Pinpoint the cell where the given text exists, returning its [x, y] midpoint coordinate. 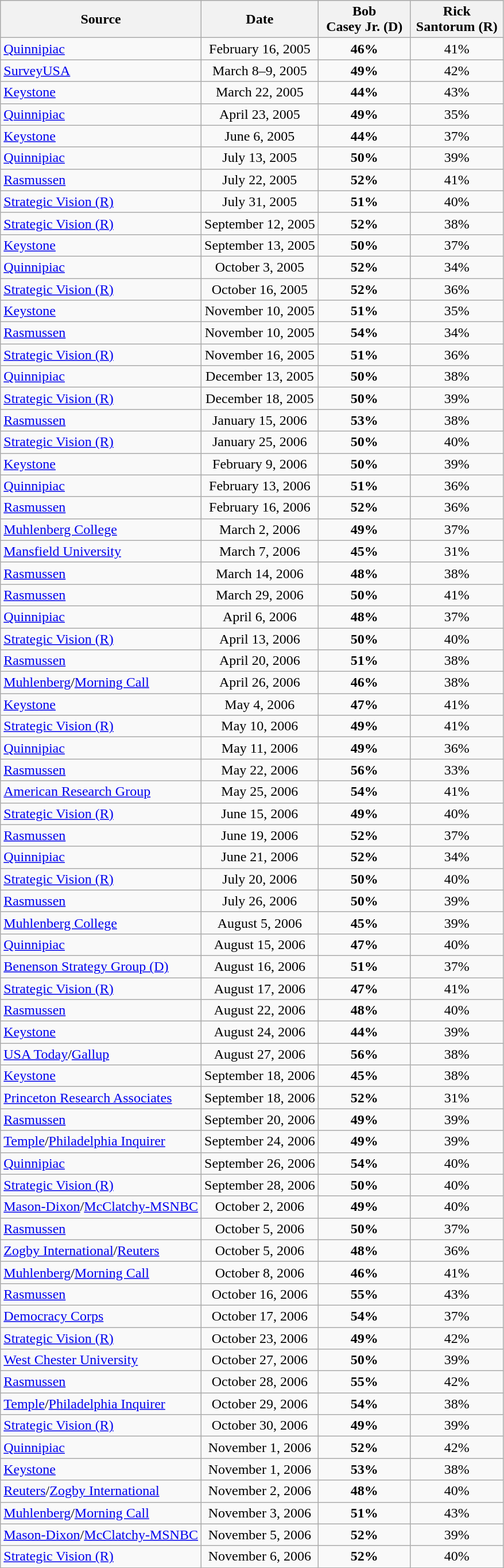
Mansfield University [101, 551]
February 16, 2005 [260, 49]
October 29, 2006 [260, 1404]
October 30, 2006 [260, 1426]
August 15, 2006 [260, 944]
April 23, 2005 [260, 114]
October 27, 2006 [260, 1360]
April 26, 2006 [260, 683]
November 5, 2006 [260, 1535]
October 2, 2006 [260, 1207]
March 7, 2006 [260, 551]
33% [457, 770]
October 8, 2006 [260, 1272]
March 29, 2006 [260, 595]
June 21, 2006 [260, 857]
August 27, 2006 [260, 1054]
Benenson Strategy Group (D) [101, 966]
March 14, 2006 [260, 573]
September 24, 2006 [260, 1141]
November 3, 2006 [260, 1513]
June 6, 2005 [260, 136]
Democracy Corps [101, 1316]
May 22, 2006 [260, 770]
May 4, 2006 [260, 704]
Reuters/Zogby International [101, 1491]
November 16, 2005 [260, 355]
August 22, 2006 [260, 1011]
July 20, 2006 [260, 879]
Date [260, 20]
August 16, 2006 [260, 966]
February 9, 2006 [260, 464]
November 6, 2006 [260, 1557]
September 26, 2006 [260, 1163]
October 3, 2005 [260, 267]
January 15, 2006 [260, 420]
RickSantorum (R) [457, 20]
October 17, 2006 [260, 1316]
June 15, 2006 [260, 814]
May 10, 2006 [260, 726]
January 25, 2006 [260, 442]
July 31, 2005 [260, 202]
December 18, 2005 [260, 398]
October 23, 2006 [260, 1338]
October 16, 2006 [260, 1294]
Source [101, 20]
July 26, 2006 [260, 901]
March 22, 2005 [260, 92]
December 13, 2005 [260, 377]
October 16, 2005 [260, 289]
American Research Group [101, 792]
August 24, 2006 [260, 1032]
August 17, 2006 [260, 988]
May 11, 2006 [260, 748]
November 2, 2006 [260, 1491]
West Chester University [101, 1360]
February 13, 2006 [260, 486]
September 13, 2005 [260, 245]
Zogby International/Reuters [101, 1250]
April 20, 2006 [260, 661]
SurveyUSA [101, 71]
June 19, 2006 [260, 835]
BobCasey Jr. (D) [364, 20]
February 16, 2006 [260, 508]
USA Today/Gallup [101, 1054]
October 28, 2006 [260, 1382]
September 28, 2006 [260, 1185]
July 22, 2005 [260, 180]
Princeton Research Associates [101, 1098]
July 13, 2005 [260, 158]
March 8–9, 2005 [260, 71]
May 25, 2006 [260, 792]
September 12, 2005 [260, 223]
April 6, 2006 [260, 617]
September 20, 2006 [260, 1120]
April 13, 2006 [260, 639]
August 5, 2006 [260, 923]
March 2, 2006 [260, 529]
